Capture the cell that displays the provided text and extract its [X, Y] central coordinate. 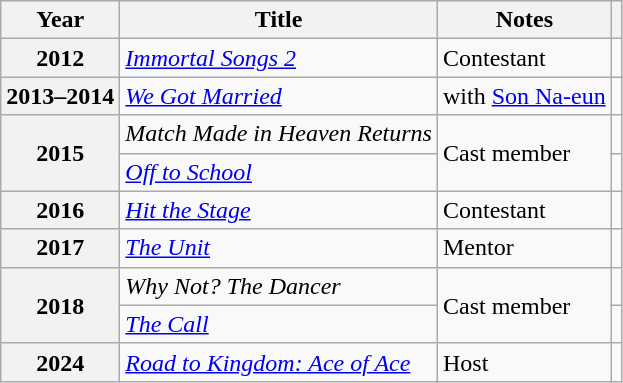
Year [60, 20]
Immortal Songs 2 [279, 58]
with Son Na-eun [524, 96]
The Unit [279, 248]
Mentor [524, 248]
Host [524, 362]
2018 [60, 305]
2017 [60, 248]
2016 [60, 210]
Title [279, 20]
2015 [60, 153]
Match Made in Heaven Returns [279, 134]
Off to School [279, 172]
Road to Kingdom: Ace of Ace [279, 362]
2013–2014 [60, 96]
We Got Married [279, 96]
2024 [60, 362]
Hit the Stage [279, 210]
The Call [279, 324]
2012 [60, 58]
Notes [524, 20]
Why Not? The Dancer [279, 286]
